Capture the cell that displays the provided text and extract its [X, Y] central coordinate. 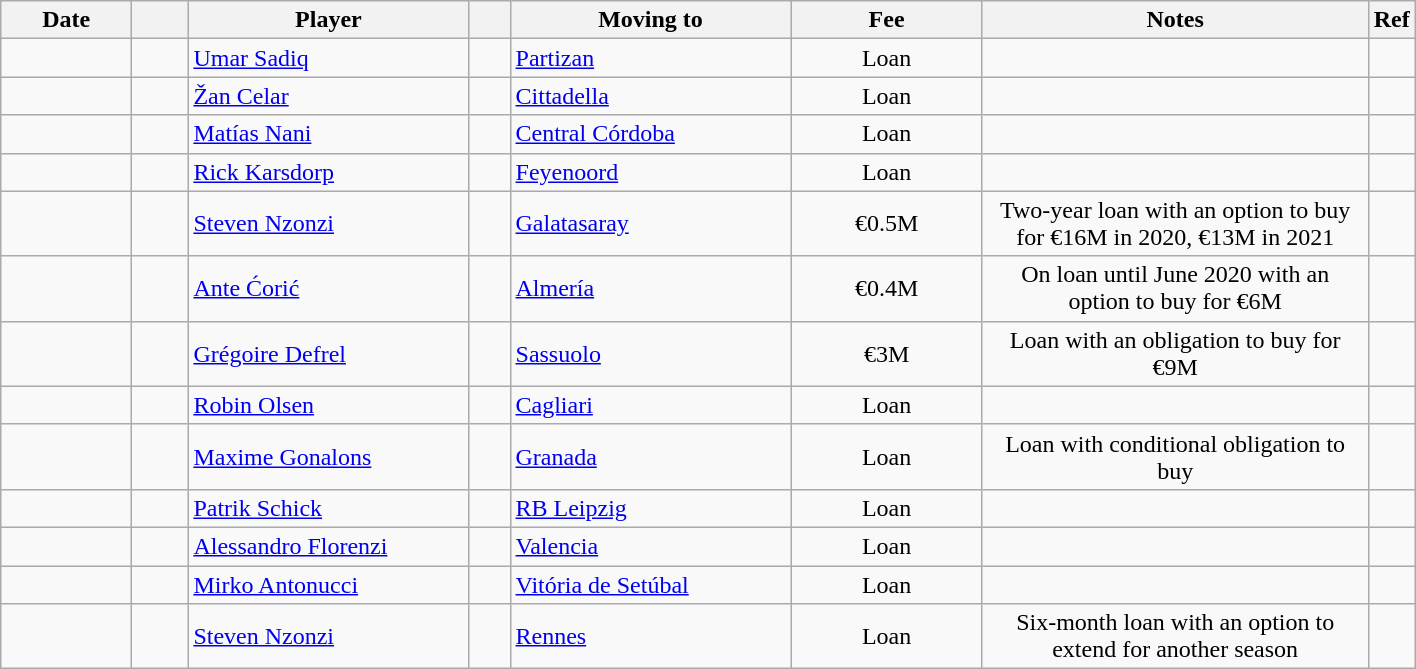
Maxime Gonalons [328, 456]
Date [66, 20]
€0.4M [886, 288]
Vitória de Setúbal [650, 585]
Matías Nani [328, 134]
Ante Ćorić [328, 288]
Mirko Antonucci [328, 585]
Notes [1175, 20]
Two-year loan with an option to buy for €16M in 2020, €13M in 2021 [1175, 224]
Alessandro Florenzi [328, 546]
Robin Olsen [328, 405]
€3M [886, 354]
Partizan [650, 58]
On loan until June 2020 with an option to buy for €6M [1175, 288]
Player [328, 20]
Granada [650, 456]
Fee [886, 20]
Sassuolo [650, 354]
Žan Celar [328, 96]
Central Córdoba [650, 134]
Rick Karsdorp [328, 172]
Loan with conditional obligation to buy [1175, 456]
€0.5M [886, 224]
Galatasaray [650, 224]
Valencia [650, 546]
Ref [1392, 20]
Rennes [650, 636]
Six-month loan with an option to extend for another season [1175, 636]
Cittadella [650, 96]
Loan with an obligation to buy for €9M [1175, 354]
Feyenoord [650, 172]
Grégoire Defrel [328, 354]
Patrik Schick [328, 508]
Umar Sadiq [328, 58]
Moving to [650, 20]
Cagliari [650, 405]
Almería [650, 288]
RB Leipzig [650, 508]
